From the cell containing the given text, extract its center point as [X, Y] coordinate. 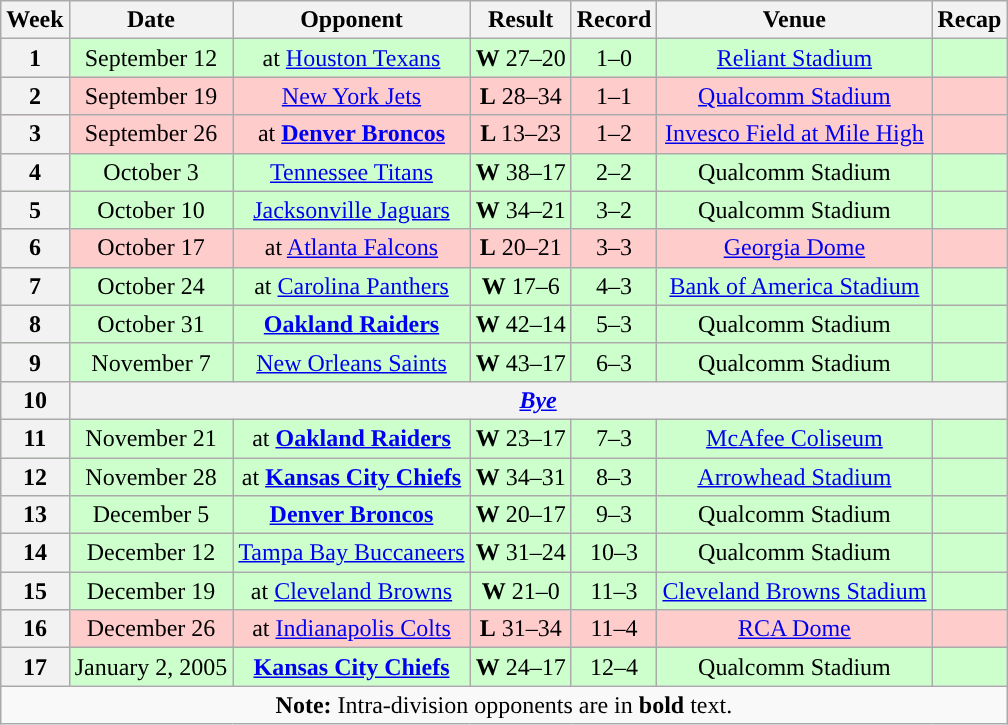
October 31 [151, 324]
6–3 [614, 362]
September 19 [151, 96]
W 21–0 [520, 591]
2–2 [614, 172]
11–3 [614, 591]
13 [35, 515]
15 [35, 591]
W 42–14 [520, 324]
Tennessee Titans [352, 172]
December 12 [151, 553]
W 43–17 [520, 362]
at Indianapolis Colts [352, 629]
1 [35, 58]
at Kansas City Chiefs [352, 477]
December 19 [151, 591]
3 [35, 134]
Venue [794, 20]
Week [35, 20]
16 [35, 629]
L 28–34 [520, 96]
6 [35, 248]
3–2 [614, 210]
5 [35, 210]
at Denver Broncos [352, 134]
W 23–17 [520, 438]
7 [35, 286]
Oakland Raiders [352, 324]
Georgia Dome [794, 248]
at Cleveland Browns [352, 591]
Opponent [352, 20]
RCA Dome [794, 629]
W 24–17 [520, 667]
New Orleans Saints [352, 362]
December 26 [151, 629]
October 3 [151, 172]
Tampa Bay Buccaneers [352, 553]
November 21 [151, 438]
11–4 [614, 629]
January 2, 2005 [151, 667]
10 [35, 400]
W 34–21 [520, 210]
October 10 [151, 210]
Denver Broncos [352, 515]
14 [35, 553]
September 12 [151, 58]
at Atlanta Falcons [352, 248]
at Carolina Panthers [352, 286]
9–3 [614, 515]
November 7 [151, 362]
1–1 [614, 96]
at Houston Texans [352, 58]
W 31–24 [520, 553]
W 34–31 [520, 477]
Jacksonville Jaguars [352, 210]
Arrowhead Stadium [794, 477]
L 20–21 [520, 248]
October 24 [151, 286]
November 28 [151, 477]
L 31–34 [520, 629]
8–3 [614, 477]
Cleveland Browns Stadium [794, 591]
at Oakland Raiders [352, 438]
September 26 [151, 134]
Bank of America Stadium [794, 286]
1–0 [614, 58]
Kansas City Chiefs [352, 667]
10–3 [614, 553]
December 5 [151, 515]
October 17 [151, 248]
Record [614, 20]
5–3 [614, 324]
Date [151, 20]
New York Jets [352, 96]
2 [35, 96]
Note: Intra-division opponents are in bold text. [504, 705]
4 [35, 172]
7–3 [614, 438]
Recap [970, 20]
Reliant Stadium [794, 58]
1–2 [614, 134]
McAfee Coliseum [794, 438]
8 [35, 324]
17 [35, 667]
12 [35, 477]
W 20–17 [520, 515]
3–3 [614, 248]
Invesco Field at Mile High [794, 134]
Result [520, 20]
W 17–6 [520, 286]
11 [35, 438]
W 38–17 [520, 172]
9 [35, 362]
Bye [538, 400]
W 27–20 [520, 58]
12–4 [614, 667]
L 13–23 [520, 134]
4–3 [614, 286]
